Provide the [X, Y] coordinate of the cell's center where the given text is located.  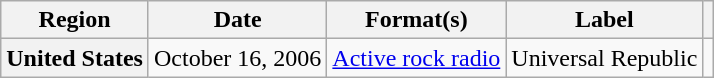
Format(s) [416, 20]
Active rock radio [416, 58]
United States [75, 58]
Region [75, 20]
Label [604, 20]
Universal Republic [604, 58]
Date [237, 20]
October 16, 2006 [237, 58]
